Scan for the cell matching the given text and deliver its (X, Y) coordinate at center. 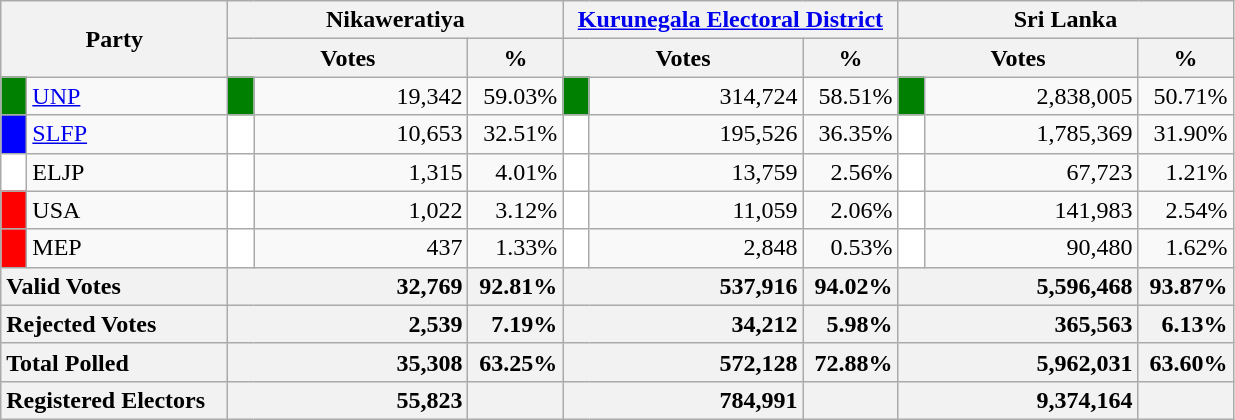
55,823 (348, 400)
34,212 (683, 324)
1.62% (1186, 248)
Sri Lanka (1066, 20)
437 (361, 248)
2,838,005 (1031, 96)
4.01% (516, 172)
USA (128, 210)
13,759 (696, 172)
92.81% (516, 286)
6.13% (1186, 324)
784,991 (683, 400)
93.87% (1186, 286)
Party (114, 39)
10,653 (361, 134)
537,916 (683, 286)
67,723 (1031, 172)
59.03% (516, 96)
1.33% (516, 248)
UNP (128, 96)
63.25% (516, 362)
32,769 (348, 286)
1,315 (361, 172)
1,022 (361, 210)
5.98% (850, 324)
90,480 (1031, 248)
5,596,468 (1018, 286)
2,848 (696, 248)
1,785,369 (1031, 134)
Total Polled (114, 362)
ELJP (128, 172)
Rejected Votes (114, 324)
31.90% (1186, 134)
5,962,031 (1018, 362)
SLFP (128, 134)
195,526 (696, 134)
Nikaweratiya (396, 20)
2.56% (850, 172)
2.06% (850, 210)
2.54% (1186, 210)
19,342 (361, 96)
36.35% (850, 134)
MEP (128, 248)
11,059 (696, 210)
Kurunegala Electoral District (730, 20)
58.51% (850, 96)
63.60% (1186, 362)
Valid Votes (114, 286)
9,374,164 (1018, 400)
50.71% (1186, 96)
572,128 (683, 362)
32.51% (516, 134)
2,539 (348, 324)
365,563 (1018, 324)
72.88% (850, 362)
0.53% (850, 248)
Registered Electors (114, 400)
94.02% (850, 286)
314,724 (696, 96)
3.12% (516, 210)
35,308 (348, 362)
1.21% (1186, 172)
7.19% (516, 324)
141,983 (1031, 210)
